From the cell containing the given text, extract its center point as (x, y) coordinate. 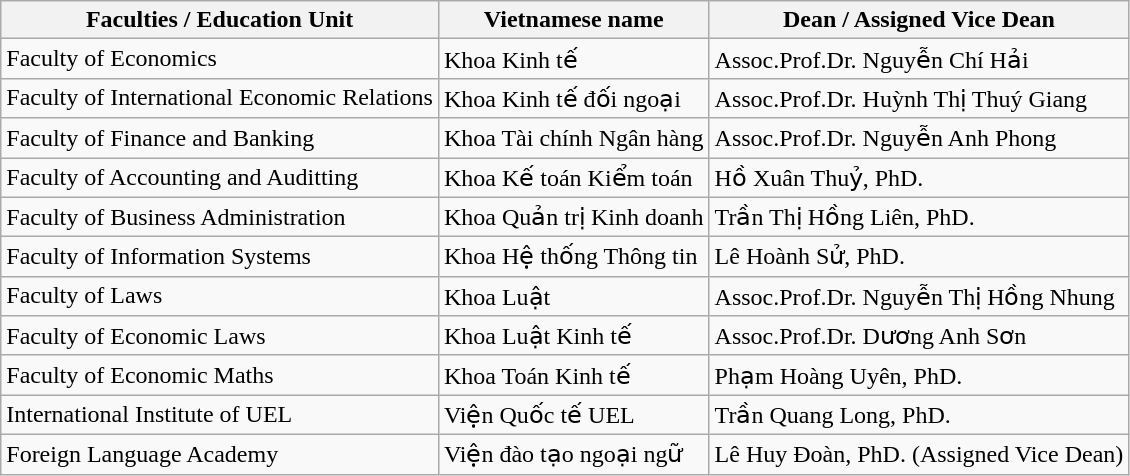
Faculty of Economic Laws (220, 336)
Khoa Kinh tế đối ngoại (574, 98)
Viện Quốc tế UEL (574, 415)
Lê Huy Đoàn, PhD. (Assigned Vice Dean) (919, 454)
Faculty of International Economic Relations (220, 98)
Khoa Luật Kinh tế (574, 336)
Faculty of Finance and Banking (220, 138)
Assoc.Prof.Dr. Nguyễn Anh Phong (919, 138)
Faculty of Economic Maths (220, 375)
Khoa Quản trị Kinh doanh (574, 217)
Faculty of Accounting and Auditting (220, 178)
Viện đào tạo ngoại ngữ (574, 454)
Dean / Assigned Vice Dean (919, 20)
Khoa Hệ thống Thông tin (574, 257)
Assoc.Prof.Dr. Nguyễn Thị Hồng Nhung (919, 296)
Faculty of Business Administration (220, 217)
Assoc.Prof.Dr. Nguyễn Chí Hải (919, 59)
Vietnamese name (574, 20)
Khoa Luật (574, 296)
Faculty of Economics (220, 59)
Khoa Kinh tế (574, 59)
Khoa Toán Kinh tế (574, 375)
Khoa Kế toán Kiểm toán (574, 178)
Assoc.Prof.Dr. Dương Anh Sơn (919, 336)
Khoa Tài chính Ngân hàng (574, 138)
Foreign Language Academy (220, 454)
Lê Hoành Sử, PhD. (919, 257)
Phạm Hoàng Uyên, PhD. (919, 375)
Trần Quang Long, PhD. (919, 415)
Trần Thị Hồng Liên, PhD. (919, 217)
Hồ Xuân Thuỷ, PhD. (919, 178)
Faculties / Education Unit (220, 20)
Faculty of Information Systems (220, 257)
Faculty of Laws (220, 296)
International Institute of UEL (220, 415)
Assoc.Prof.Dr. Huỳnh Thị Thuý Giang (919, 98)
